Determine the [x, y] coordinate at the center of the cell enclosing the given text.  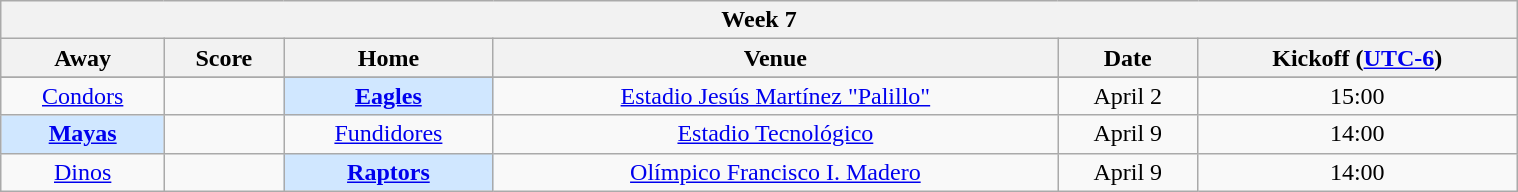
Home [389, 58]
Away [82, 58]
Estadio Jesús Martínez "Palillo" [775, 96]
Dinos [82, 172]
Olímpico Francisco I. Madero [775, 172]
Fundidores [389, 134]
Kickoff (UTC-6) [1358, 58]
Venue [775, 58]
Mayas [82, 134]
April 2 [1128, 96]
Estadio Tecnológico [775, 134]
Score [224, 58]
Week 7 [758, 20]
Condors [82, 96]
15:00 [1358, 96]
Raptors [389, 172]
Eagles [389, 96]
Date [1128, 58]
